Detect which cell encompasses the target text, then output its (x, y) center coordinate. 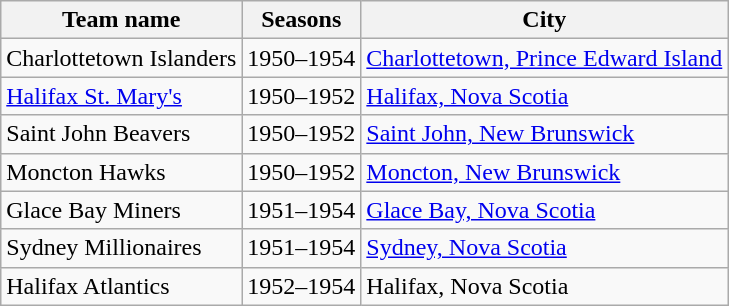
Glace Bay Miners (122, 210)
Sydney Millionaires (122, 248)
Halifax Atlantics (122, 286)
Halifax St. Mary's (122, 96)
City (544, 20)
Team name (122, 20)
Saint John, New Brunswick (544, 134)
Saint John Beavers (122, 134)
1950–1954 (302, 58)
Sydney, Nova Scotia (544, 248)
1952–1954 (302, 286)
Glace Bay, Nova Scotia (544, 210)
Seasons (302, 20)
Moncton, New Brunswick (544, 172)
Charlottetown Islanders (122, 58)
Moncton Hawks (122, 172)
Charlottetown, Prince Edward Island (544, 58)
